Extract the [X, Y] coordinate from the center of the cell holding the provided text.  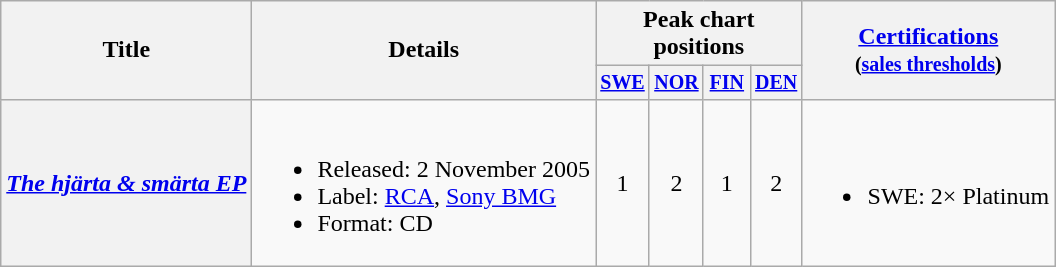
FIN [726, 82]
The hjärta & smärta EP [126, 182]
NOR [676, 82]
Released: 2 November 2005Label: RCA, Sony BMGFormat: CD [424, 182]
Details [424, 50]
Title [126, 50]
Certifications(sales thresholds) [928, 50]
SWE [623, 82]
DEN [776, 82]
SWE: 2× Platinum [928, 182]
Peak chart positions [699, 34]
